Scan for the cell matching the given text and deliver its (X, Y) coordinate at center. 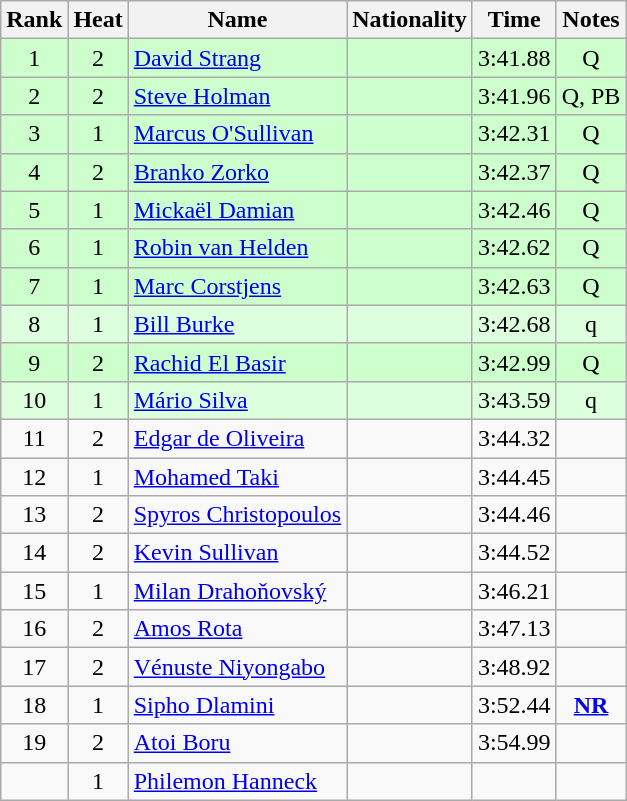
19 (34, 743)
3:42.68 (514, 324)
3:42.63 (514, 286)
13 (34, 515)
16 (34, 629)
Branko Zorko (237, 172)
Philemon Hanneck (237, 781)
10 (34, 400)
3:42.31 (514, 134)
3:42.37 (514, 172)
3:44.52 (514, 553)
3:52.44 (514, 705)
Mário Silva (237, 400)
Rank (34, 20)
Steve Holman (237, 96)
3:47.13 (514, 629)
Nationality (410, 20)
3:41.96 (514, 96)
Atoi Boru (237, 743)
3:41.88 (514, 58)
3:48.92 (514, 667)
Bill Burke (237, 324)
Edgar de Oliveira (237, 438)
15 (34, 591)
3:42.62 (514, 248)
3 (34, 134)
Rachid El Basir (237, 362)
Q, PB (591, 96)
12 (34, 477)
Vénuste Niyongabo (237, 667)
Notes (591, 20)
3:44.45 (514, 477)
David Strang (237, 58)
3:44.32 (514, 438)
Milan Drahoňovský (237, 591)
Mohamed Taki (237, 477)
Kevin Sullivan (237, 553)
9 (34, 362)
7 (34, 286)
3:42.46 (514, 210)
3:42.99 (514, 362)
8 (34, 324)
11 (34, 438)
Marc Corstjens (237, 286)
5 (34, 210)
Robin van Helden (237, 248)
Spyros Christopoulos (237, 515)
6 (34, 248)
4 (34, 172)
3:44.46 (514, 515)
Amos Rota (237, 629)
3:54.99 (514, 743)
3:43.59 (514, 400)
Marcus O'Sullivan (237, 134)
NR (591, 705)
Time (514, 20)
Sipho Dlamini (237, 705)
Heat (98, 20)
Mickaël Damian (237, 210)
Name (237, 20)
18 (34, 705)
14 (34, 553)
3:46.21 (514, 591)
17 (34, 667)
